Search for the cell housing the specified text and yield its [x, y] center coordinate. 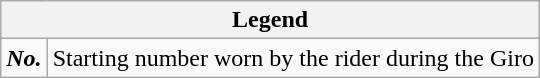
Starting number worn by the rider during the Giro [293, 58]
Legend [270, 20]
No. [24, 58]
